Output the (X, Y) coordinate of the center of the cell containing the given text.  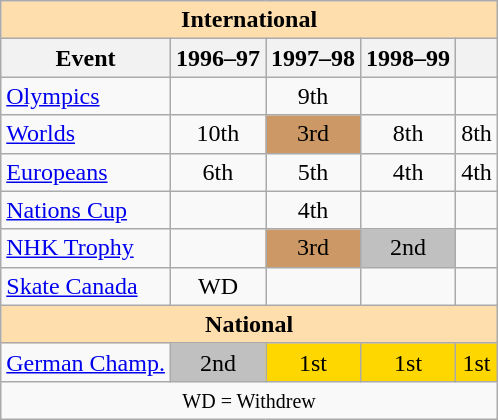
Europeans (86, 172)
NHK Trophy (86, 248)
9th (314, 96)
1998–99 (408, 58)
Skate Canada (86, 286)
Nations Cup (86, 210)
5th (314, 172)
German Champ. (86, 362)
Worlds (86, 134)
1997–98 (314, 58)
WD = Withdrew (250, 400)
Event (86, 58)
National (250, 324)
International (250, 20)
1996–97 (218, 58)
WD (218, 286)
Olympics (86, 96)
10th (218, 134)
6th (218, 172)
